For the text-containing cell, return its midpoint in (X, Y) coordinate format. 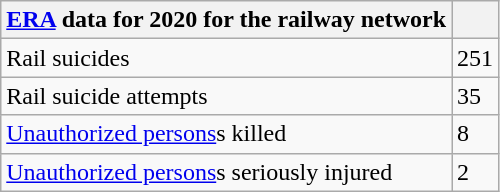
8 (476, 134)
ERA data for 2020 for the railway network (226, 20)
Rail suicide attempts (226, 96)
Rail suicides (226, 58)
35 (476, 96)
Unauthorized personss killed (226, 134)
2 (476, 172)
251 (476, 58)
Unauthorized personss seriously injured (226, 172)
